Output the [X, Y] coordinate of the center of the cell containing the given text.  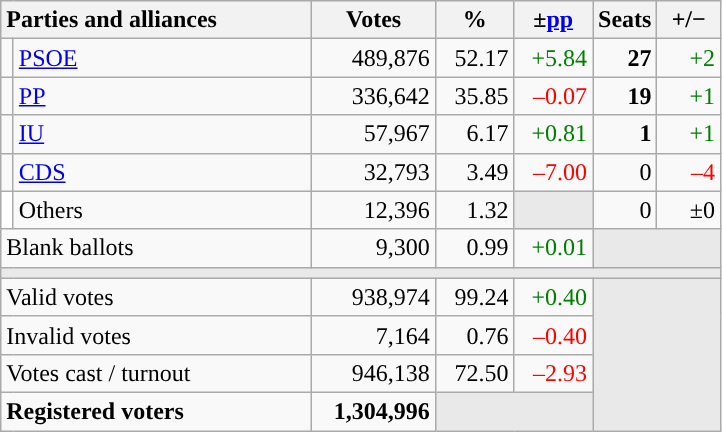
9,300 [374, 248]
+/− [689, 20]
99.24 [474, 297]
+0.01 [554, 248]
% [474, 20]
52.17 [474, 58]
27 [624, 58]
–0.40 [554, 335]
489,876 [374, 58]
938,974 [374, 297]
Others [162, 210]
–0.07 [554, 96]
–4 [689, 172]
3.49 [474, 172]
+2 [689, 58]
Votes [374, 20]
+0.81 [554, 134]
32,793 [374, 172]
PSOE [162, 58]
CDS [162, 172]
+0.40 [554, 297]
Invalid votes [156, 335]
57,967 [374, 134]
72.50 [474, 373]
946,138 [374, 373]
Votes cast / turnout [156, 373]
0.76 [474, 335]
12,396 [374, 210]
PP [162, 96]
Seats [624, 20]
IU [162, 134]
Parties and alliances [156, 20]
6.17 [474, 134]
+5.84 [554, 58]
35.85 [474, 96]
1,304,996 [374, 411]
Valid votes [156, 297]
–7.00 [554, 172]
±0 [689, 210]
Blank ballots [156, 248]
1.32 [474, 210]
336,642 [374, 96]
1 [624, 134]
7,164 [374, 335]
±pp [554, 20]
0.99 [474, 248]
19 [624, 96]
–2.93 [554, 373]
Registered voters [156, 411]
